Return (x, y) of the center of cell containing provided text 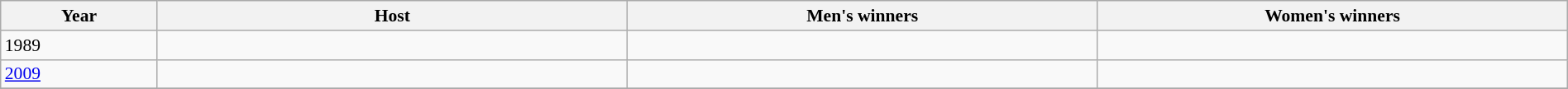
Host (392, 16)
1989 (79, 45)
Women's winners (1332, 16)
2009 (79, 74)
Men's winners (863, 16)
Year (79, 16)
